Search for the cell housing the specified text and yield its [x, y] center coordinate. 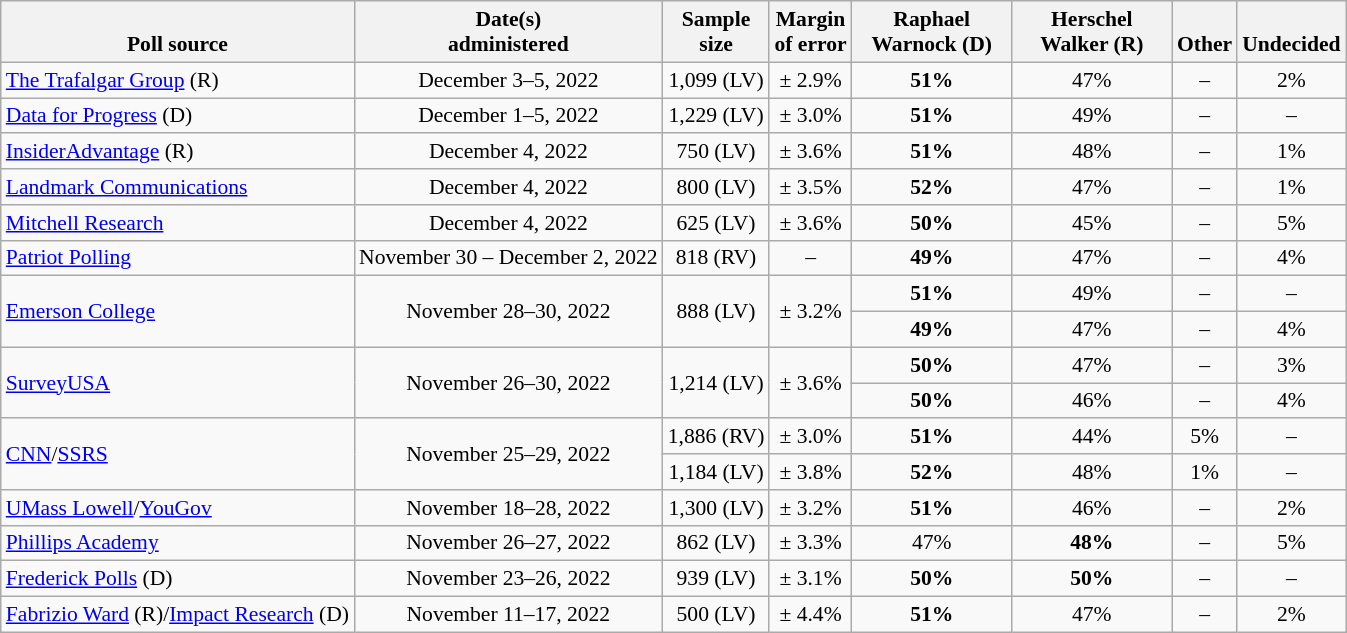
Poll source [178, 32]
Emerson College [178, 312]
625 (LV) [716, 223]
45% [1092, 223]
Landmark Communications [178, 187]
± 2.9% [810, 80]
Phillips Academy [178, 543]
The Trafalgar Group (R) [178, 80]
1,229 (LV) [716, 116]
CNN/SSRS [178, 454]
± 4.4% [810, 615]
November 11–17, 2022 [508, 615]
1,099 (LV) [716, 80]
SurveyUSA [178, 382]
939 (LV) [716, 579]
1,184 (LV) [716, 472]
December 3–5, 2022 [508, 80]
Marginof error [810, 32]
1,886 (RV) [716, 437]
Fabrizio Ward (R)/Impact Research (D) [178, 615]
± 3.1% [810, 579]
3% [1291, 365]
862 (LV) [716, 543]
November 30 – December 2, 2022 [508, 258]
November 25–29, 2022 [508, 454]
Other [1204, 32]
1,214 (LV) [716, 382]
November 26–30, 2022 [508, 382]
Samplesize [716, 32]
44% [1092, 437]
± 3.3% [810, 543]
818 (RV) [716, 258]
Undecided [1291, 32]
November 23–26, 2022 [508, 579]
500 (LV) [716, 615]
± 3.8% [810, 472]
HerschelWalker (R) [1092, 32]
Date(s)administered [508, 32]
Mitchell Research [178, 223]
± 3.5% [810, 187]
1,300 (LV) [716, 508]
InsiderAdvantage (R) [178, 152]
Data for Progress (D) [178, 116]
December 1–5, 2022 [508, 116]
888 (LV) [716, 312]
November 18–28, 2022 [508, 508]
Patriot Polling [178, 258]
800 (LV) [716, 187]
November 28–30, 2022 [508, 312]
RaphaelWarnock (D) [932, 32]
November 26–27, 2022 [508, 543]
Frederick Polls (D) [178, 579]
750 (LV) [716, 152]
UMass Lowell/YouGov [178, 508]
